Scan for the cell matching the given text and deliver its (X, Y) coordinate at center. 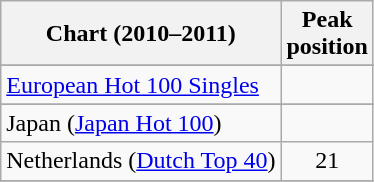
Netherlands (Dutch Top 40) (141, 161)
Japan (Japan Hot 100) (141, 123)
European Hot 100 Singles (141, 85)
Chart (2010–2011) (141, 34)
Peakposition (327, 34)
21 (327, 161)
